Extract the [x, y] coordinate from the center of the cell holding the provided text.  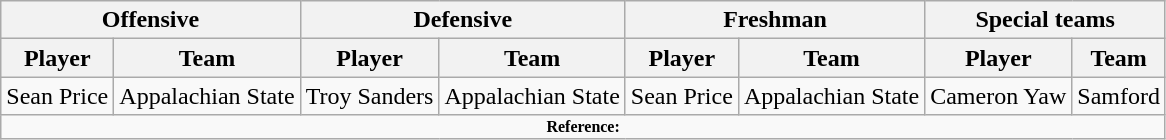
Defensive [462, 20]
Freshman [774, 20]
Cameron Yaw [998, 96]
Troy Sanders [370, 96]
Special teams [1046, 20]
Samford [1119, 96]
Offensive [150, 20]
Reference: [584, 127]
